Extract the (X, Y) coordinate from the center of the cell holding the provided text.  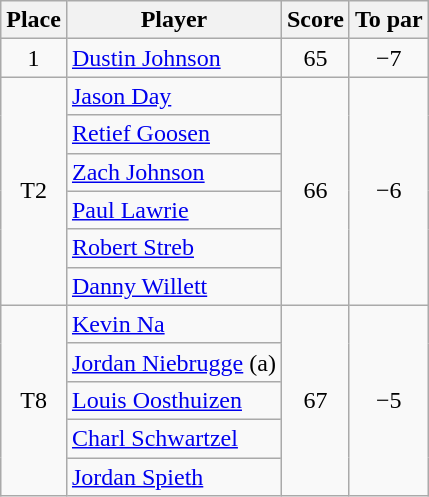
67 (315, 400)
Robert Streb (174, 248)
66 (315, 191)
Jordan Spieth (174, 477)
Retief Goosen (174, 134)
Louis Oosthuizen (174, 400)
Player (174, 20)
1 (34, 58)
Jason Day (174, 96)
65 (315, 58)
Jordan Niebrugge (a) (174, 362)
−7 (388, 58)
Score (315, 20)
Place (34, 20)
Kevin Na (174, 324)
Charl Schwartzel (174, 438)
T2 (34, 191)
−6 (388, 191)
Paul Lawrie (174, 210)
Dustin Johnson (174, 58)
Zach Johnson (174, 172)
To par (388, 20)
Danny Willett (174, 286)
T8 (34, 400)
−5 (388, 400)
